Provide the (X, Y) coordinate of the cell's center where the given text is located.  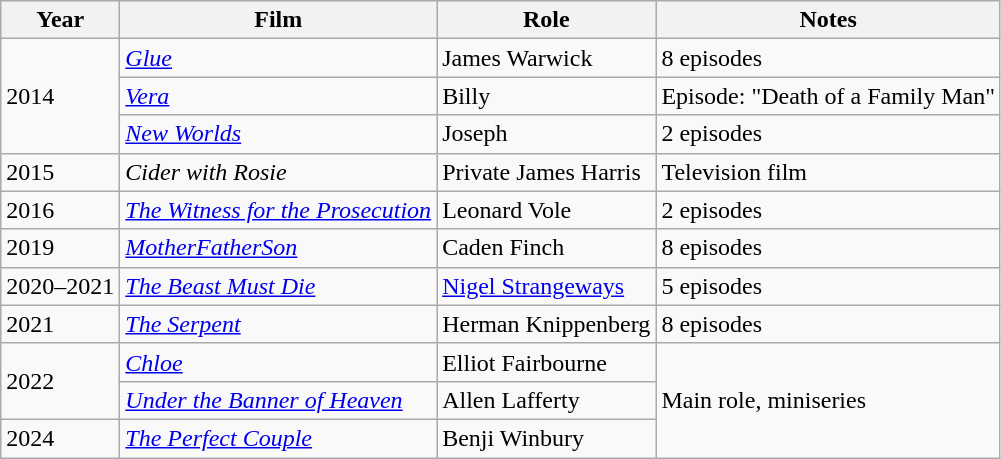
The Serpent (278, 324)
Chloe (278, 362)
Year (60, 20)
Role (546, 20)
Notes (828, 20)
Under the Banner of Heaven (278, 400)
Elliot Fairbourne (546, 362)
2021 (60, 324)
2019 (60, 248)
Billy (546, 96)
2022 (60, 381)
Nigel Strangeways (546, 286)
MotherFatherSon (278, 248)
Film (278, 20)
Cider with Rosie (278, 172)
Allen Lafferty (546, 400)
2015 (60, 172)
The Beast Must Die (278, 286)
The Witness for the Prosecution (278, 210)
2014 (60, 96)
James Warwick (546, 58)
Herman Knippenberg (546, 324)
2016 (60, 210)
5 episodes (828, 286)
The Perfect Couple (278, 438)
Vera (278, 96)
Leonard Vole (546, 210)
Joseph (546, 134)
Glue (278, 58)
Television film (828, 172)
Private James Harris (546, 172)
Main role, miniseries (828, 400)
Episode: "Death of a Family Man" (828, 96)
Benji Winbury (546, 438)
Caden Finch (546, 248)
New Worlds (278, 134)
2020–2021 (60, 286)
2024 (60, 438)
